Output the (x, y) coordinate of the center of the cell containing the given text.  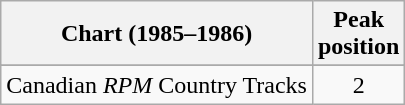
Chart (1985–1986) (157, 34)
2 (358, 85)
Peakposition (358, 34)
Canadian RPM Country Tracks (157, 85)
